For the text-containing cell, return its midpoint in [x, y] coordinate format. 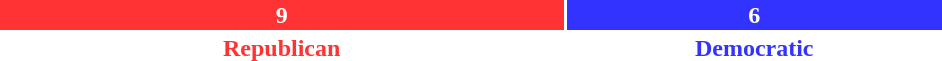
6 [754, 15]
9 [282, 15]
